Provide the [x, y] coordinate of the cell's center where the given text is located.  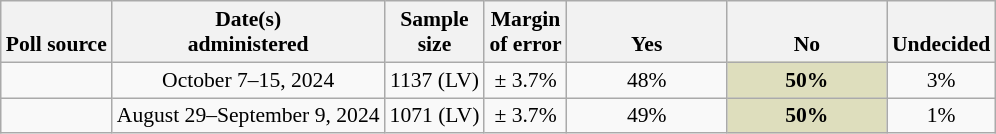
48% [647, 80]
Poll source [56, 32]
Yes [647, 32]
Date(s)administered [248, 32]
3% [941, 80]
49% [647, 116]
October 7–15, 2024 [248, 80]
Samplesize [435, 32]
Undecided [941, 32]
1071 (LV) [435, 116]
Marginof error [525, 32]
1137 (LV) [435, 80]
August 29–September 9, 2024 [248, 116]
1% [941, 116]
No [807, 32]
